Return (X, Y) of the center of cell containing provided text 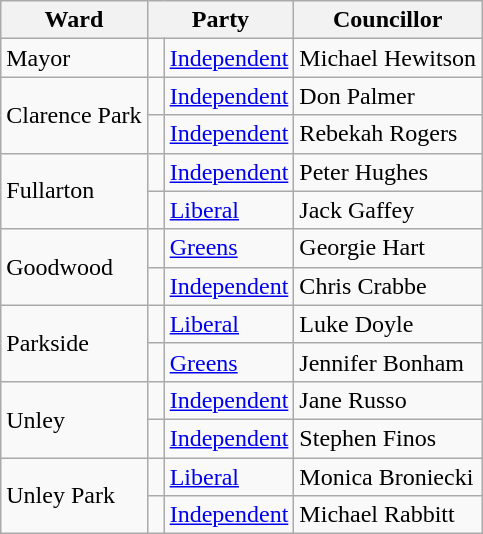
Parkside (74, 343)
Mayor (74, 58)
Goodwood (74, 267)
Chris Crabbe (388, 286)
Councillor (388, 20)
Jane Russo (388, 400)
Party (220, 20)
Don Palmer (388, 96)
Luke Doyle (388, 324)
Unley Park (74, 496)
Fullarton (74, 191)
Jack Gaffey (388, 210)
Stephen Finos (388, 438)
Michael Hewitson (388, 58)
Georgie Hart (388, 248)
Michael Rabbitt (388, 515)
Clarence Park (74, 115)
Monica Broniecki (388, 477)
Ward (74, 20)
Jennifer Bonham (388, 362)
Peter Hughes (388, 172)
Rebekah Rogers (388, 134)
Unley (74, 419)
